Pinpoint the cell where the given text exists, returning its (X, Y) midpoint coordinate. 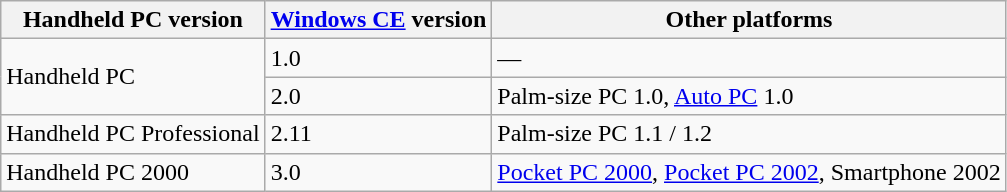
2.0 (378, 96)
2.11 (378, 134)
Handheld PC (133, 77)
Palm-size PC 1.1 / 1.2 (749, 134)
Palm-size PC 1.0, Auto PC 1.0 (749, 96)
Handheld PC 2000 (133, 172)
Pocket PC 2000, Pocket PC 2002, Smartphone 2002 (749, 172)
Windows CE version (378, 20)
3.0 (378, 172)
Handheld PC Professional (133, 134)
1.0 (378, 58)
Handheld PC version (133, 20)
Other platforms (749, 20)
— (749, 58)
